Return the [x, y] coordinate for the center point of the cell that contains the specified text.  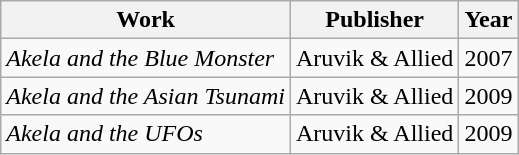
Work [146, 20]
Akela and the Blue Monster [146, 58]
2007 [488, 58]
Year [488, 20]
Publisher [374, 20]
Akela and the UFOs [146, 134]
Akela and the Asian Tsunami [146, 96]
